Capture the cell that displays the provided text and extract its [x, y] central coordinate. 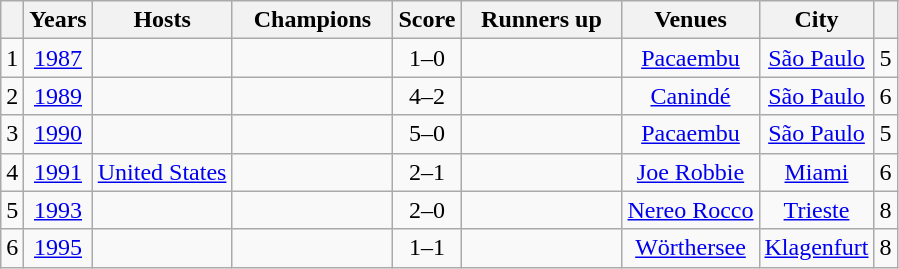
Nereo Rocco [690, 210]
1987 [58, 58]
1989 [58, 96]
1991 [58, 172]
Champions [312, 20]
Klagenfurt [816, 248]
5–0 [427, 134]
1 [12, 58]
Score [427, 20]
Joe Robbie [690, 172]
1990 [58, 134]
City [816, 20]
Runners up [542, 20]
2–1 [427, 172]
1995 [58, 248]
Venues [690, 20]
Trieste [816, 210]
4 [12, 172]
3 [12, 134]
1993 [58, 210]
4–2 [427, 96]
Canindé [690, 96]
Hosts [162, 20]
2 [12, 96]
United States [162, 172]
Miami [816, 172]
Years [58, 20]
1–0 [427, 58]
Wörthersee [690, 248]
1–1 [427, 248]
2–0 [427, 210]
